Provide the (x, y) coordinate of the cell's center where the given text is located.  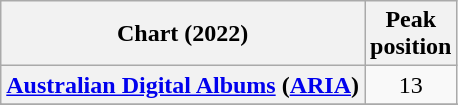
Chart (2022) (183, 34)
13 (411, 85)
Australian Digital Albums (ARIA) (183, 85)
Peakposition (411, 34)
